Identify which cell holds the provided text, then report its (X, Y) central coordinate. 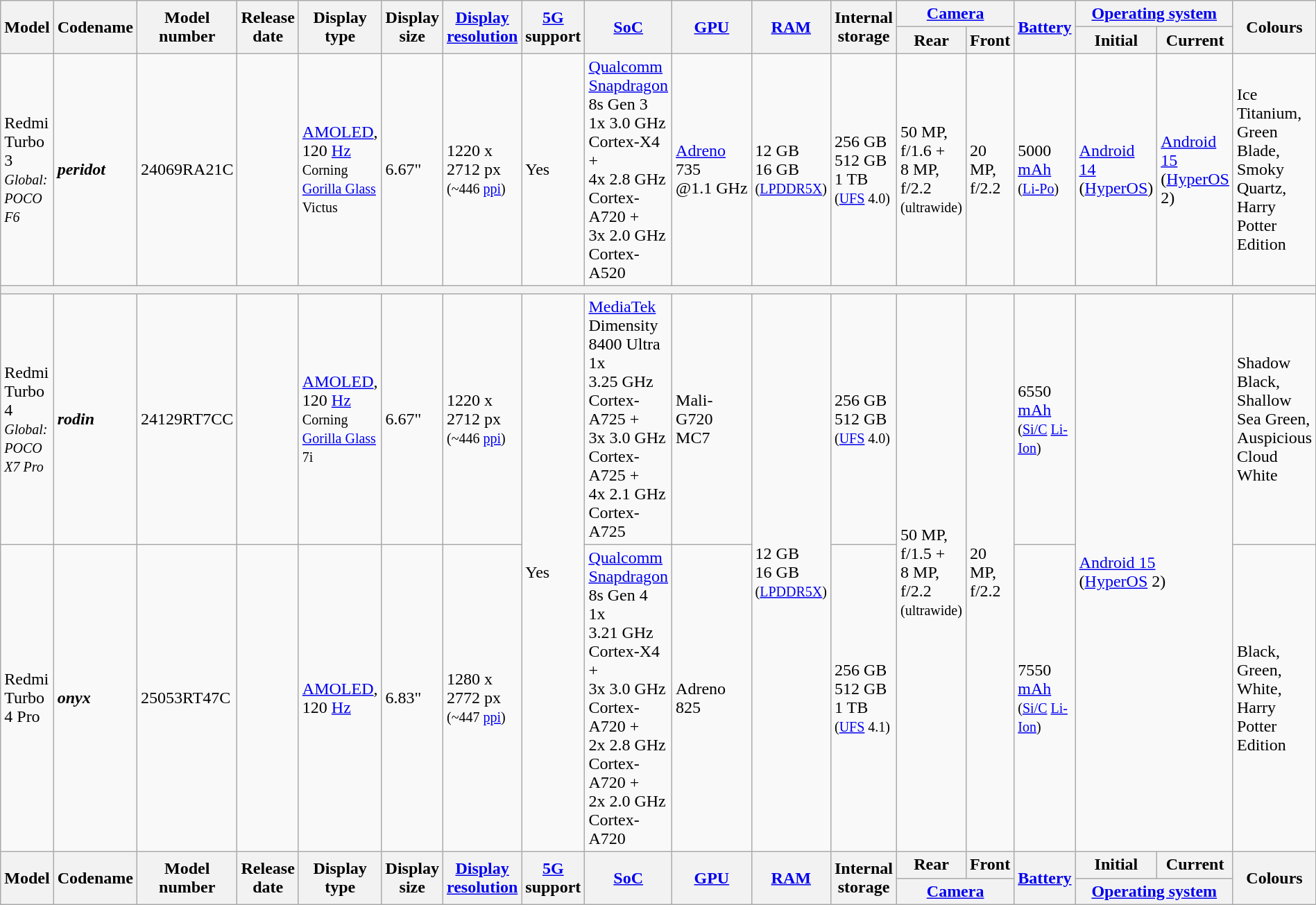
onyx (95, 698)
Android 14(HyperOS) (1116, 169)
1280 x 2772 px(~447 ppi) (481, 698)
7550 mAh(Si/C Li-Ion) (1045, 698)
256 GB512 GB(UFS 4.0) (863, 419)
6.83" (412, 698)
Redmi Turbo 4Global: POCO X7 Pro (27, 419)
256 GB512 GB1 TB(UFS 4.0) (863, 169)
25053RT47C (187, 698)
peridot (95, 169)
Black, Green, White, Harry Potter Edition (1274, 698)
Redmi Turbo 4 Pro (27, 698)
Redmi Turbo 3Global: POCO F6 (27, 169)
50 MP, f/1.5 +8 MP, f/2.2 (ultrawide) (932, 573)
256 GB512 GB1 TB(UFS 4.1) (863, 698)
rodin (95, 419)
AMOLED, 120 HzCorning Gorilla Glass Victus (340, 169)
Adreno 735@1.1 GHz (712, 169)
Shadow Black, Shallow Sea Green, Auspicious Cloud White (1274, 419)
24069RA21C (187, 169)
Mali-G720 MC7 (712, 419)
MediaTek Dimensity 8400 Ultra1x 3.25 GHz Cortex-A725 +3x 3.0 GHz Cortex-A725 +4x 2.1 GHz Cortex-A725 (629, 419)
6550 mAh(Si/C Li-Ion) (1045, 419)
AMOLED, 120 Hz (340, 698)
Qualcomm Snapdragon 8s Gen 41x 3.21 GHz Cortex-X4 +3x 3.0 GHz Cortex-A720 +2x 2.8 GHz Cortex-A720 +2x 2.0 GHz Cortex-A720 (629, 698)
5000 mAh(Li-Po) (1045, 169)
50 MP, f/1.6 +8 MP, f/2.2 (ultrawide) (932, 169)
Ice Titanium, Green Blade, Smoky Quartz, Harry Potter Edition (1274, 169)
Adreno 825 (712, 698)
24129RT7CC (187, 419)
Qualcomm Snapdragon 8s Gen 31x 3.0 GHz Cortex-X4 +4x 2.8 GHz Cortex-A720 +3x 2.0 GHz Cortex-A520 (629, 169)
AMOLED, 120 HzCorning Gorilla Glass 7i (340, 419)
